Identify which cell holds the provided text, then report its (x, y) central coordinate. 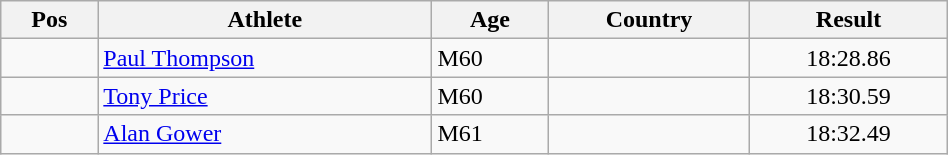
Athlete (265, 20)
18:28.86 (848, 58)
18:32.49 (848, 134)
Tony Price (265, 96)
Alan Gower (265, 134)
Paul Thompson (265, 58)
18:30.59 (848, 96)
Country (649, 20)
Pos (50, 20)
Age (490, 20)
M61 (490, 134)
Result (848, 20)
